Search for the cell housing the specified text and yield its [X, Y] center coordinate. 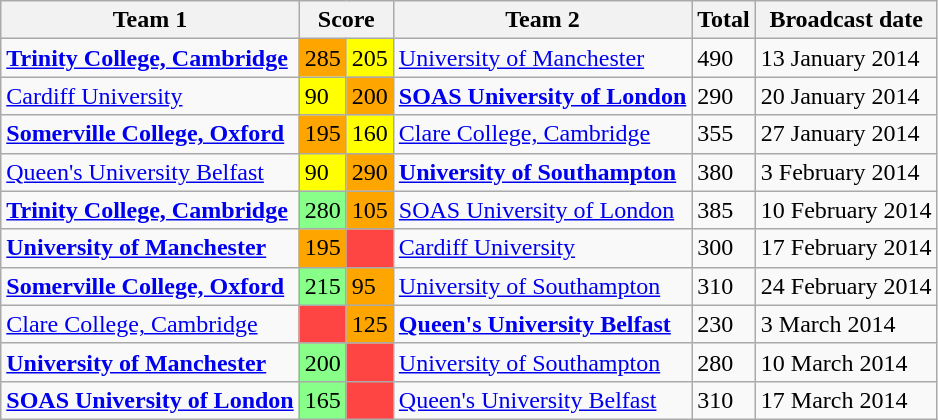
160 [370, 134]
105 [370, 210]
20 January 2014 [846, 96]
95 [370, 286]
3 March 2014 [846, 324]
13 January 2014 [846, 58]
Score [346, 20]
Team 1 [150, 20]
17 February 2014 [846, 248]
355 [724, 134]
215 [322, 286]
10 February 2014 [846, 210]
125 [370, 324]
24 February 2014 [846, 286]
380 [724, 172]
205 [370, 58]
10 March 2014 [846, 362]
165 [322, 400]
3 February 2014 [846, 172]
Team 2 [542, 20]
490 [724, 58]
285 [322, 58]
17 March 2014 [846, 400]
230 [724, 324]
385 [724, 210]
Total [724, 20]
300 [724, 248]
27 January 2014 [846, 134]
Broadcast date [846, 20]
